Return the (x, y) coordinate for the center point of the cell that contains the specified text.  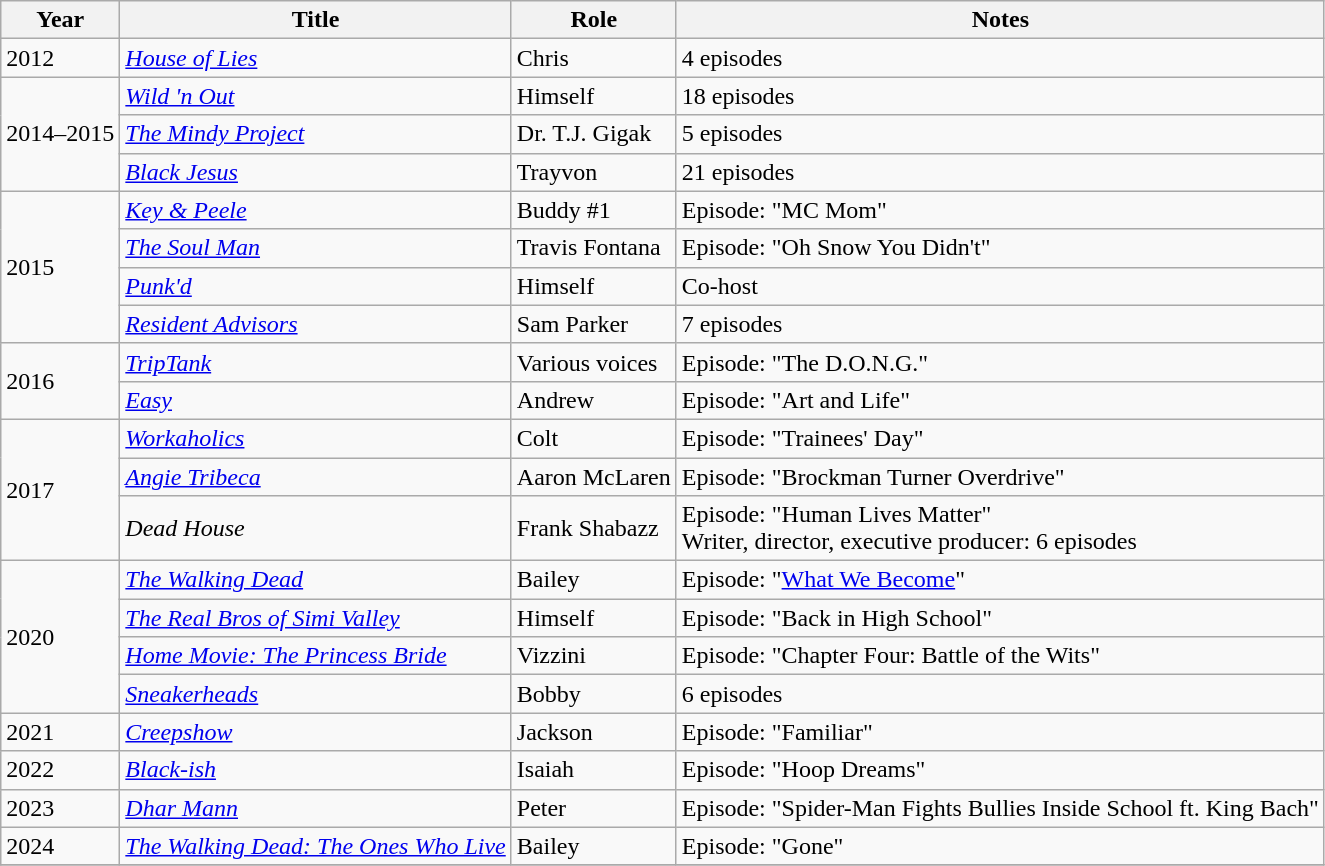
Workaholics (316, 438)
18 episodes (1000, 96)
Aaron McLaren (594, 477)
Chris (594, 58)
2024 (60, 846)
Punk'd (316, 286)
Trayvon (594, 172)
Episode: "Human Lives Matter"Writer, director, executive producer: 6 episodes (1000, 528)
Home Movie: The Princess Bride (316, 656)
Year (60, 20)
21 episodes (1000, 172)
5 episodes (1000, 134)
Title (316, 20)
The Soul Man (316, 248)
TripTank (316, 362)
Role (594, 20)
Dhar Mann (316, 808)
7 episodes (1000, 324)
6 episodes (1000, 694)
Episode: "Oh Snow You Didn't" (1000, 248)
Resident Advisors (316, 324)
Colt (594, 438)
2020 (60, 637)
Episode: "What We Become" (1000, 580)
Buddy #1 (594, 210)
The Real Bros of Simi Valley (316, 618)
Episode: "Familiar" (1000, 732)
Easy (316, 400)
Episode: "Hoop Dreams" (1000, 770)
Wild 'n Out (316, 96)
Peter (594, 808)
The Mindy Project (316, 134)
Notes (1000, 20)
Jackson (594, 732)
Bobby (594, 694)
2023 (60, 808)
Episode: "Spider-Man Fights Bullies Inside School ft. King Bach" (1000, 808)
Episode: "The D.O.N.G." (1000, 362)
Episode: "Brockman Turner Overdrive" (1000, 477)
Episode: "MC Mom" (1000, 210)
Co-host (1000, 286)
2012 (60, 58)
Vizzini (594, 656)
Dead House (316, 528)
2016 (60, 381)
Episode: "Gone" (1000, 846)
2015 (60, 267)
The Walking Dead: The Ones Who Live (316, 846)
Episode: "Chapter Four: Battle of the Wits" (1000, 656)
2021 (60, 732)
Black-ish (316, 770)
Episode: "Art and Life" (1000, 400)
Angie Tribeca (316, 477)
The Walking Dead (316, 580)
2022 (60, 770)
2017 (60, 490)
4 episodes (1000, 58)
Dr. T.J. Gigak (594, 134)
Sam Parker (594, 324)
Key & Peele (316, 210)
Travis Fontana (594, 248)
Frank Shabazz (594, 528)
Isaiah (594, 770)
Black Jesus (316, 172)
2014–2015 (60, 134)
Sneakerheads (316, 694)
Episode: "Back in High School" (1000, 618)
House of Lies (316, 58)
Various voices (594, 362)
Episode: "Trainees' Day" (1000, 438)
Creepshow (316, 732)
Andrew (594, 400)
